For the text-containing cell, return its midpoint in (x, y) coordinate format. 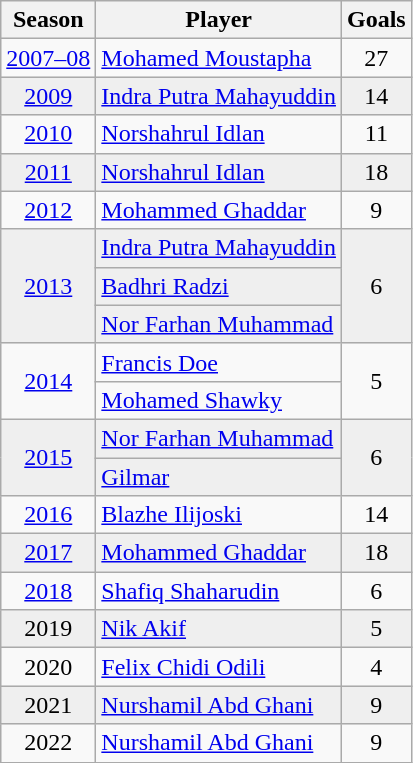
Gilmar (219, 477)
Mohamed Shawky (219, 400)
Mohamed Moustapha (219, 58)
Shafiq Shaharudin (219, 591)
Badhri Radzi (219, 286)
2021 (48, 705)
2013 (48, 286)
Felix Chidi Odili (219, 667)
2016 (48, 515)
2017 (48, 553)
2009 (48, 96)
2011 (48, 172)
Nik Akif (219, 629)
2022 (48, 743)
Season (48, 20)
4 (376, 667)
Francis Doe (219, 362)
2019 (48, 629)
2007–08 (48, 58)
2012 (48, 210)
Goals (376, 20)
2018 (48, 591)
2014 (48, 381)
2020 (48, 667)
2015 (48, 457)
Player (219, 20)
2010 (48, 134)
Blazhe Ilijoski (219, 515)
27 (376, 58)
11 (376, 134)
